Detect which cell encompasses the target text, then output its (X, Y) center coordinate. 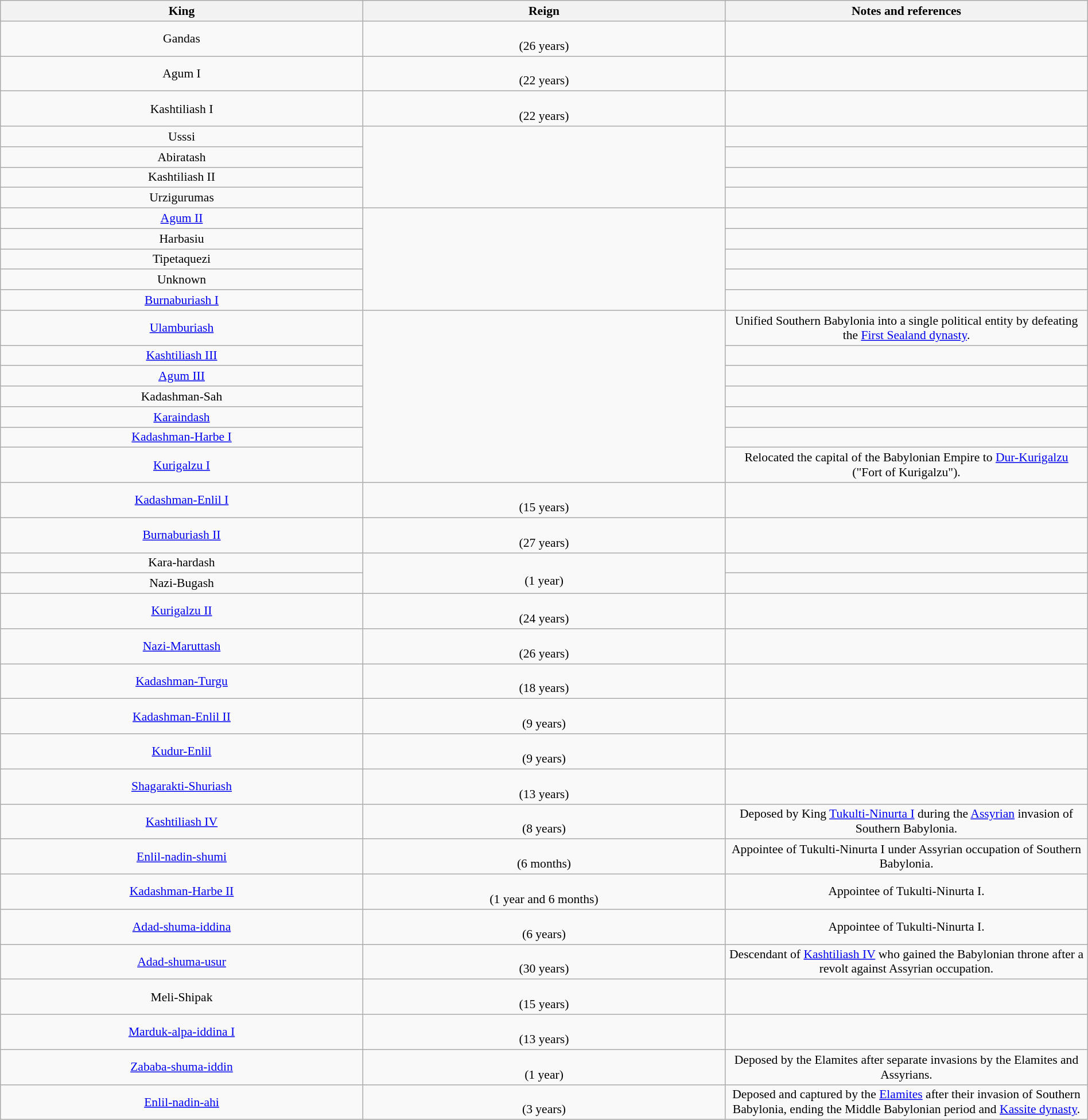
Kadashman-Sah (182, 396)
Usssi (182, 137)
Kara-hardash (182, 563)
Burnaburiash I (182, 300)
Adad-shuma-usur (182, 962)
Kudur-Enlil (182, 752)
Kadashman-Turgu (182, 682)
Tipetaquezi (182, 259)
King (182, 11)
(3 years) (544, 1102)
Enlil-nadin-ahi (182, 1102)
Reign (544, 11)
Adad-shuma-iddina (182, 927)
Relocated the capital of the Babylonian Empire to Dur-Kurigalzu ("Fort of Kurigalzu"). (907, 465)
Kadashman-Harbe I (182, 437)
Abiratash (182, 157)
Unified Southern Babylonia into a single political entity by defeating the First Sealand dynasty. (907, 328)
Nazi-Bugash (182, 584)
Urzigurumas (182, 198)
Karaindash (182, 417)
Kashtiliash III (182, 356)
Deposed by King Tukulti-Ninurta I during the Assyrian invasion of Southern Babylonia. (907, 822)
(27 years) (544, 535)
Zababa-shuma-iddin (182, 1067)
Kadashman-Enlil II (182, 716)
Kashtiliash I (182, 109)
Burnaburiash II (182, 535)
Kurigalzu I (182, 465)
Agum II (182, 219)
(6 years) (544, 927)
Kurigalzu II (182, 612)
Kashtiliash II (182, 177)
Gandas (182, 39)
(18 years) (544, 682)
Shagarakti-Shuriash (182, 786)
Nazi-Maruttash (182, 646)
Harbasiu (182, 239)
(6 months) (544, 857)
Deposed and captured by the Elamites after their invasion of Southern Babylonia, ending the Middle Babylonian period and Kassite dynasty. (907, 1102)
(1 year and 6 months) (544, 892)
Unknown (182, 280)
Notes and references (907, 11)
Ulamburiash (182, 328)
Meli-Shipak (182, 997)
Deposed by the Elamites after separate invasions by the Elamites and Assyrians. (907, 1067)
(30 years) (544, 962)
Kadashman-Harbe II (182, 892)
Agum III (182, 376)
Enlil-nadin-shumi (182, 857)
Agum I (182, 73)
(24 years) (544, 612)
Appointee of Tukulti-Ninurta I under Assyrian occupation of Southern Babylonia. (907, 857)
Marduk-alpa-iddina I (182, 1032)
Descendant of Kashtiliash IV who gained the Babylonian throne after a revolt against Assyrian occupation. (907, 962)
Kadashman-Enlil I (182, 500)
(8 years) (544, 822)
Kashtiliash IV (182, 822)
